Find where the given text appears and provide that cell's center as [X, Y] coordinate. 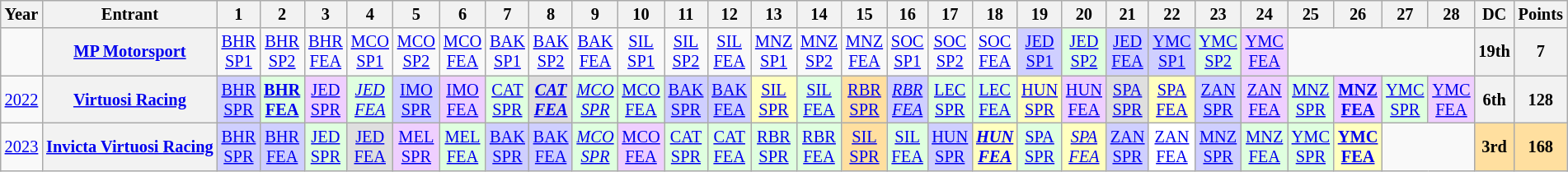
6th [1495, 100]
1 [239, 14]
MP Motorsport [129, 52]
20 [1084, 14]
SOCSP2 [950, 52]
YMCSP2 [1218, 52]
MNZSP2 [819, 52]
15 [864, 14]
28 [1451, 14]
27 [1405, 14]
9 [595, 14]
3rd [1495, 146]
Year [21, 14]
JEDSP2 [1084, 52]
LECSPR [950, 100]
10 [641, 14]
IMOFEA [462, 100]
128 [1541, 100]
SILSP1 [641, 52]
DC [1495, 14]
BAKSP1 [508, 52]
JEDSP1 [1040, 52]
19th [1495, 52]
13 [773, 14]
MELSPR [416, 146]
YMCSP1 [1171, 52]
23 [1218, 14]
24 [1265, 14]
25 [1311, 14]
14 [819, 14]
BHRSP1 [239, 52]
26 [1358, 14]
12 [729, 14]
MCOSP2 [416, 52]
2022 [21, 100]
16 [907, 14]
11 [686, 14]
8 [551, 14]
5 [416, 14]
SILSP2 [686, 52]
2023 [21, 146]
MCOSP1 [370, 52]
17 [950, 14]
MNZSP1 [773, 52]
BAKSP2 [551, 52]
SOCFEA [994, 52]
18 [994, 14]
19 [1040, 14]
LECFEA [994, 100]
Entrant [129, 14]
4 [370, 14]
SOCSP1 [907, 52]
IMOSPR [416, 100]
2 [282, 14]
6 [462, 14]
21 [1128, 14]
Invicta Virtuosi Racing [129, 146]
3 [326, 14]
MELFEA [462, 146]
Virtuosi Racing [129, 100]
168 [1541, 146]
22 [1171, 14]
Points [1541, 14]
BHRSP2 [282, 52]
